From the cell containing the given text, extract its center point as (x, y) coordinate. 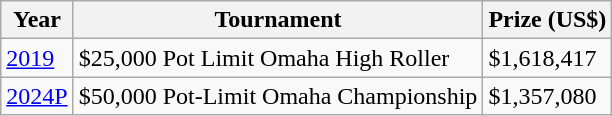
$50,000 Pot-Limit Omaha Championship (278, 96)
$1,618,417 (548, 58)
Prize (US$) (548, 20)
2024P (37, 96)
$25,000 Pot Limit Omaha High Roller (278, 58)
2019 (37, 58)
Tournament (278, 20)
Year (37, 20)
$1,357,080 (548, 96)
